Scan for the cell matching the given text and deliver its (x, y) coordinate at center. 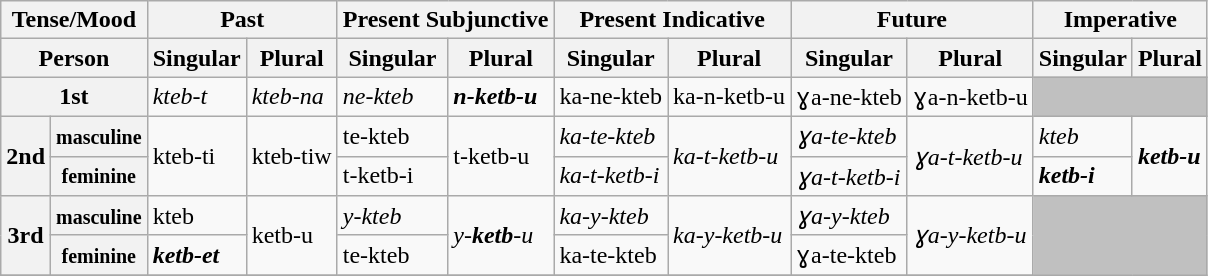
ɣa-t-ketb-u (970, 156)
Tense/Mood (74, 20)
kteb-ti (196, 156)
Past (242, 20)
kteb-t (196, 97)
Present Subjunctive (446, 20)
ka-ne-kteb (611, 97)
ka-t-ketb-u (730, 156)
Present Indicative (672, 20)
kteb-na (292, 97)
Imperative (1120, 20)
ka-y-kteb (611, 216)
kteb-tiw (292, 156)
t-ketb-u (501, 156)
ɣa-ne-kteb (850, 97)
ɣa-n-ketb-u (970, 97)
ka-n-ketb-u (730, 97)
Future (912, 20)
y-kteb (392, 216)
ɣa-t-ketb-i (850, 176)
ne-kteb (392, 97)
y-ketb-u (501, 236)
1st (74, 97)
ka-t-ketb-i (611, 176)
ɣa-y-kteb (850, 216)
ketb-et (196, 255)
ka-y-ketb-u (730, 236)
2nd (26, 156)
Person (74, 58)
t-ketb-i (392, 176)
n-ketb-u (501, 97)
3rd (26, 236)
ketb-i (1082, 176)
ɣa-y-ketb-u (970, 236)
